Capture the cell that displays the provided text and extract its [x, y] central coordinate. 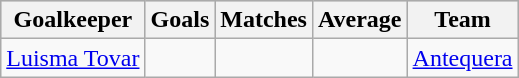
Luisma Tovar [73, 58]
Goals [180, 20]
Goalkeeper [73, 20]
Matches [264, 20]
Antequera [462, 58]
Team [462, 20]
Average [360, 20]
